From the cell containing the given text, extract its center point as [X, Y] coordinate. 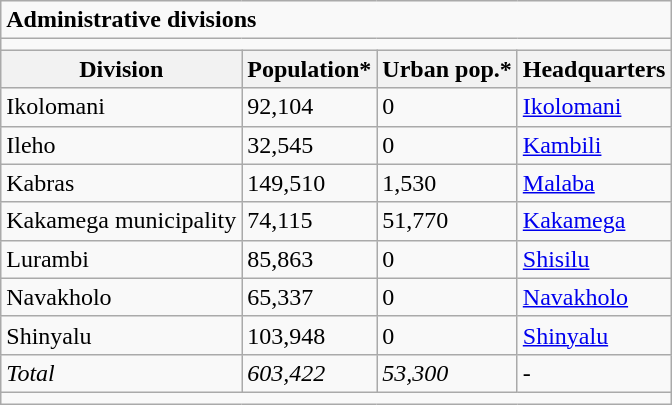
Shisilu [594, 259]
Lurambi [122, 259]
51,770 [447, 221]
32,545 [310, 145]
Administrative divisions [336, 20]
92,104 [310, 107]
Kakamega municipality [122, 221]
103,948 [310, 335]
603,422 [310, 373]
Kakamega [594, 221]
74,115 [310, 221]
65,337 [310, 297]
Urban pop.* [447, 69]
Ileho [122, 145]
53,300 [447, 373]
Malaba [594, 183]
Division [122, 69]
1,530 [447, 183]
149,510 [310, 183]
85,863 [310, 259]
Headquarters [594, 69]
- [594, 373]
Population* [310, 69]
Kabras [122, 183]
Kambili [594, 145]
Total [122, 373]
